Detect which cell encompasses the target text, then output its [X, Y] center coordinate. 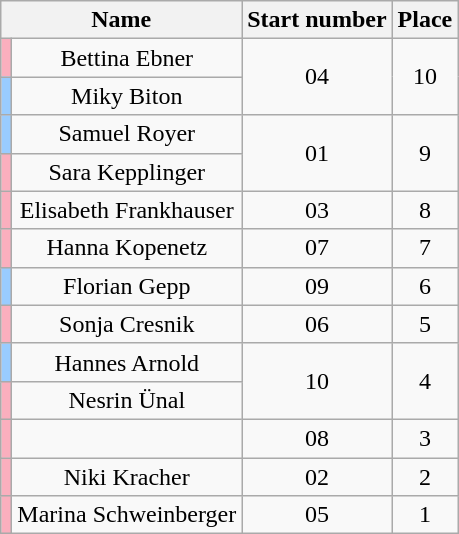
6 [425, 286]
Nesrin Ünal [127, 400]
Marina Schweinberger [127, 515]
Place [425, 20]
Name [122, 20]
Sonja Cresnik [127, 324]
Florian Gepp [127, 286]
Miky Biton [127, 96]
2 [425, 477]
08 [317, 438]
3 [425, 438]
Niki Kracher [127, 477]
7 [425, 248]
Samuel Royer [127, 134]
05 [317, 515]
04 [317, 77]
06 [317, 324]
02 [317, 477]
09 [317, 286]
9 [425, 153]
Bettina Ebner [127, 58]
5 [425, 324]
03 [317, 210]
07 [317, 248]
1 [425, 515]
Start number [317, 20]
4 [425, 381]
Hannes Arnold [127, 362]
01 [317, 153]
8 [425, 210]
Hanna Kopenetz [127, 248]
Sara Kepplinger [127, 172]
Elisabeth Frankhauser [127, 210]
